Return [x, y] of the center of cell containing provided text 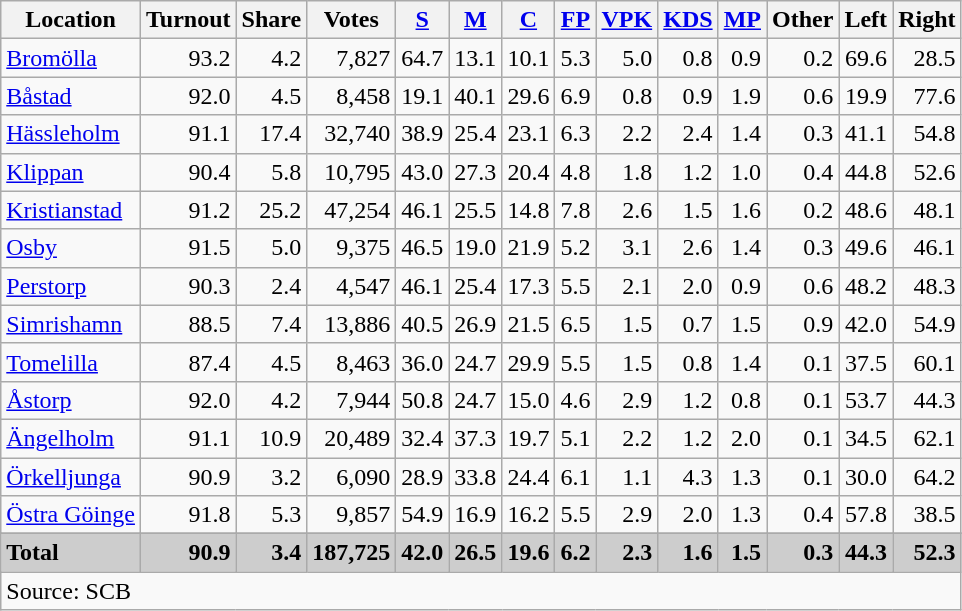
26.5 [476, 553]
91.2 [188, 210]
Klippan [71, 172]
Right [927, 20]
32,740 [352, 134]
90.3 [188, 286]
77.6 [927, 96]
Östra Göinge [71, 515]
6,090 [352, 477]
KDS [688, 20]
7,827 [352, 58]
Total [71, 553]
36.0 [422, 362]
8,463 [352, 362]
Osby [71, 248]
15.0 [528, 400]
10,795 [352, 172]
46.5 [422, 248]
57.8 [866, 515]
M [476, 20]
50.8 [422, 400]
2.3 [627, 553]
C [528, 20]
17.4 [272, 134]
Tomelilla [71, 362]
Örkelljunga [71, 477]
34.5 [866, 438]
64.7 [422, 58]
1.9 [742, 96]
9,375 [352, 248]
VPK [627, 20]
Source: SCB [481, 591]
10.9 [272, 438]
5.1 [576, 438]
5.8 [272, 172]
8,458 [352, 96]
37.3 [476, 438]
Simrishamn [71, 324]
187,725 [352, 553]
S [422, 20]
69.6 [866, 58]
20.4 [528, 172]
16.2 [528, 515]
21.9 [528, 248]
25.5 [476, 210]
38.9 [422, 134]
48.6 [866, 210]
52.6 [927, 172]
19.7 [528, 438]
29.9 [528, 362]
4.8 [576, 172]
19.1 [422, 96]
6.1 [576, 477]
52.3 [927, 553]
40.5 [422, 324]
27.3 [476, 172]
Location [71, 20]
33.8 [476, 477]
13,886 [352, 324]
48.1 [927, 210]
1.0 [742, 172]
3.2 [272, 477]
87.4 [188, 362]
47,254 [352, 210]
38.5 [927, 515]
49.6 [866, 248]
25.2 [272, 210]
19.6 [528, 553]
40.1 [476, 96]
20,489 [352, 438]
Turnout [188, 20]
23.1 [528, 134]
28.5 [927, 58]
28.9 [422, 477]
6.2 [576, 553]
37.5 [866, 362]
7,944 [352, 400]
41.1 [866, 134]
19.0 [476, 248]
7.8 [576, 210]
Perstorp [71, 286]
32.4 [422, 438]
4.6 [576, 400]
93.2 [188, 58]
14.8 [528, 210]
4.3 [688, 477]
5.2 [576, 248]
2.1 [627, 286]
Kristianstad [71, 210]
19.9 [866, 96]
48.3 [927, 286]
10.1 [528, 58]
Hässleholm [71, 134]
6.3 [576, 134]
Båstad [71, 96]
Other [802, 20]
13.1 [476, 58]
88.5 [188, 324]
43.0 [422, 172]
3.1 [627, 248]
Votes [352, 20]
3.4 [272, 553]
60.1 [927, 362]
Bromölla [71, 58]
44.8 [866, 172]
9,857 [352, 515]
26.9 [476, 324]
17.3 [528, 286]
Åstorp [71, 400]
90.4 [188, 172]
Share [272, 20]
16.9 [476, 515]
Ängelholm [71, 438]
53.7 [866, 400]
91.5 [188, 248]
4,547 [352, 286]
29.6 [528, 96]
62.1 [927, 438]
21.5 [528, 324]
30.0 [866, 477]
24.4 [528, 477]
1.1 [627, 477]
6.5 [576, 324]
7.4 [272, 324]
1.8 [627, 172]
FP [576, 20]
54.8 [927, 134]
64.2 [927, 477]
MP [742, 20]
Left [866, 20]
6.9 [576, 96]
91.8 [188, 515]
48.2 [866, 286]
0.7 [688, 324]
